Find where the given text appears and provide that cell's center as (X, Y) coordinate. 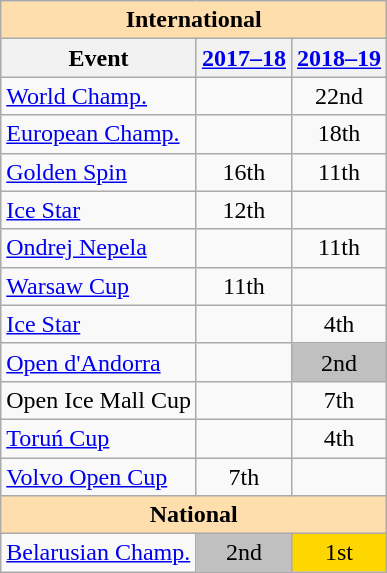
Toruń Cup (99, 438)
16th (244, 172)
National (194, 515)
European Champ. (99, 134)
1st (338, 553)
2018–19 (338, 58)
Ondrej Nepela (99, 248)
Open Ice Mall Cup (99, 400)
Warsaw Cup (99, 286)
2017–18 (244, 58)
18th (338, 134)
Belarusian Champ. (99, 553)
Volvo Open Cup (99, 477)
12th (244, 210)
Golden Spin (99, 172)
Open d'Andorra (99, 362)
World Champ. (99, 96)
22nd (338, 96)
International (194, 20)
Event (99, 58)
